Output the (x, y) coordinate of the center of the cell containing the given text.  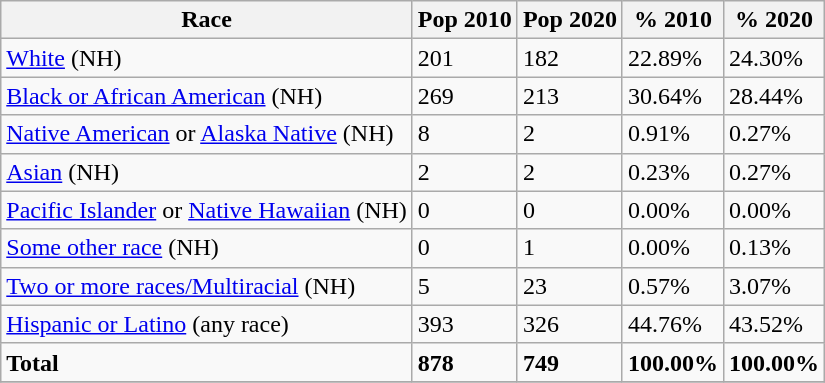
28.44% (774, 96)
Pop 2010 (464, 20)
Pop 2020 (570, 20)
Two or more races/Multiracial (NH) (207, 286)
30.64% (672, 96)
749 (570, 362)
24.30% (774, 58)
Race (207, 20)
1 (570, 248)
44.76% (672, 324)
878 (464, 362)
% 2020 (774, 20)
0.91% (672, 134)
Asian (NH) (207, 172)
Hispanic or Latino (any race) (207, 324)
Some other race (NH) (207, 248)
182 (570, 58)
5 (464, 286)
43.52% (774, 324)
8 (464, 134)
213 (570, 96)
White (NH) (207, 58)
3.07% (774, 286)
Native American or Alaska Native (NH) (207, 134)
0.13% (774, 248)
23 (570, 286)
326 (570, 324)
Black or African American (NH) (207, 96)
0.23% (672, 172)
% 2010 (672, 20)
Total (207, 362)
269 (464, 96)
0.57% (672, 286)
22.89% (672, 58)
393 (464, 324)
201 (464, 58)
Pacific Islander or Native Hawaiian (NH) (207, 210)
